Scan for the cell matching the given text and deliver its [X, Y] coordinate at center. 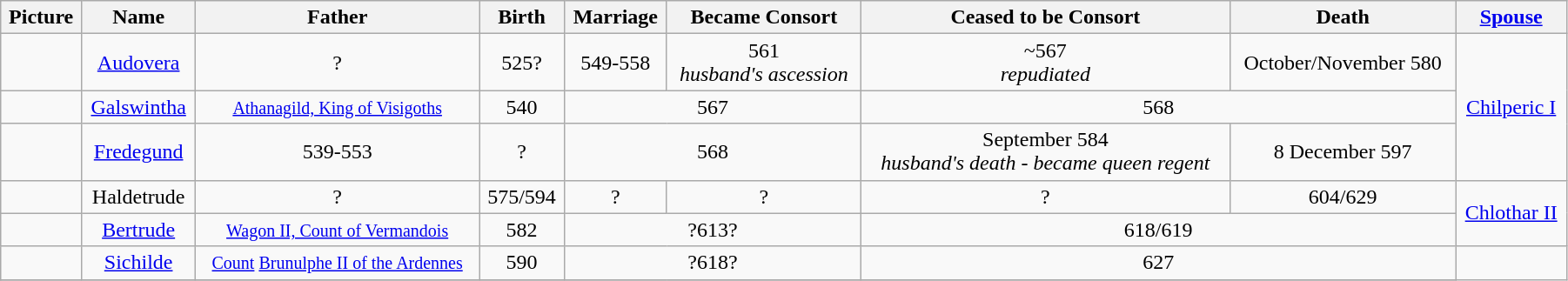
618/619 [1157, 230]
Galswintha [139, 107]
Birth [522, 17]
Ceased to be Consort [1045, 17]
Bertrude [139, 230]
549-558 [615, 63]
627 [1157, 263]
540 [522, 107]
575/594 [522, 197]
Became Consort [764, 17]
Marriage [615, 17]
Father [338, 17]
October/November 580 [1343, 63]
Death [1343, 17]
561husband's ascession [764, 63]
Name [139, 17]
Audovera [139, 63]
604/629 [1343, 197]
~567repudiated [1045, 63]
539-553 [338, 151]
Wagon II, Count of Vermandois [338, 230]
8 December 597 [1343, 151]
Count Brunulphe II of the Ardennes [338, 263]
?613? [712, 230]
Haldetrude [139, 197]
525? [522, 63]
Chilperic I [1511, 107]
September 584husband's death - became queen regent [1045, 151]
Chlothar II [1511, 213]
567 [712, 107]
Picture [42, 17]
582 [522, 230]
Athanagild, King of Visigoths [338, 107]
590 [522, 263]
Sichilde [139, 263]
Spouse [1511, 17]
Fredegund [139, 151]
?618? [712, 263]
